Search for the cell housing the specified text and yield its (x, y) center coordinate. 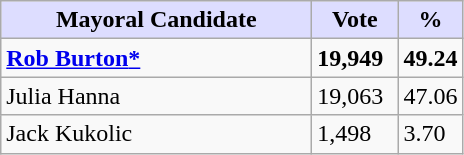
Vote (355, 20)
% (430, 20)
19,063 (355, 96)
3.70 (430, 134)
Mayoral Candidate (156, 20)
19,949 (355, 58)
1,498 (355, 134)
47.06 (430, 96)
Rob Burton* (156, 58)
Julia Hanna (156, 96)
49.24 (430, 58)
Jack Kukolic (156, 134)
